Return the [X, Y] coordinate for the center point of the cell that contains the specified text.  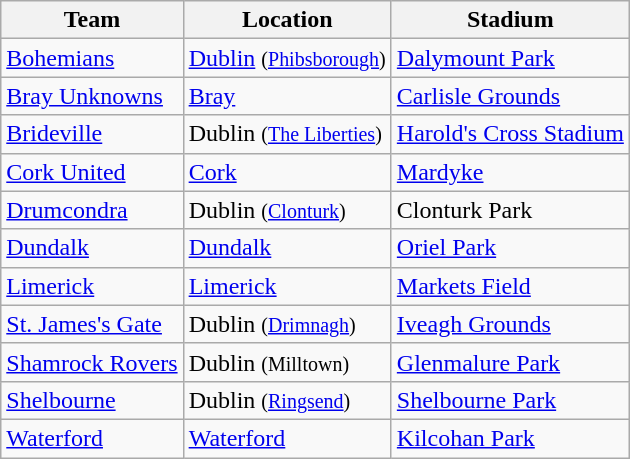
Kilcohan Park [510, 438]
Stadium [510, 20]
Mardyke [510, 172]
Bray Unknowns [92, 96]
Harold's Cross Stadium [510, 134]
Drumcondra [92, 210]
Dublin (Phibsborough) [287, 58]
Oriel Park [510, 248]
Shelbourne [92, 400]
Brideville [92, 134]
Markets Field [510, 286]
Dublin (Ringsend) [287, 400]
St. James's Gate [92, 324]
Location [287, 20]
Bohemians [92, 58]
Glenmalure Park [510, 362]
Iveagh Grounds [510, 324]
Dublin (Milltown) [287, 362]
Dalymount Park [510, 58]
Team [92, 20]
Cork United [92, 172]
Cork [287, 172]
Bray [287, 96]
Carlisle Grounds [510, 96]
Shamrock Rovers [92, 362]
Shelbourne Park [510, 400]
Dublin (Clonturk) [287, 210]
Dublin (The Liberties) [287, 134]
Clonturk Park [510, 210]
Dublin (Drimnagh) [287, 324]
